Scan for the cell matching the given text and deliver its [X, Y] coordinate at center. 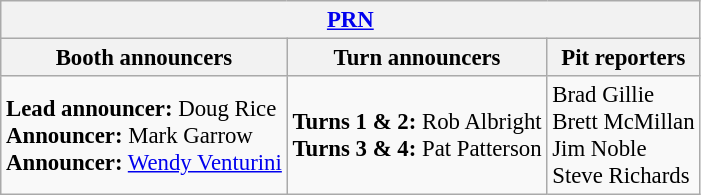
Pit reporters [624, 58]
Booth announcers [144, 58]
Turn announcers [417, 58]
Lead announcer: Doug RiceAnnouncer: Mark GarrowAnnouncer: Wendy Venturini [144, 136]
Turns 1 & 2: Rob AlbrightTurns 3 & 4: Pat Patterson [417, 136]
Brad GillieBrett McMillanJim NobleSteve Richards [624, 136]
PRN [350, 20]
